Return the (X, Y) coordinate for the center point of the cell that contains the specified text.  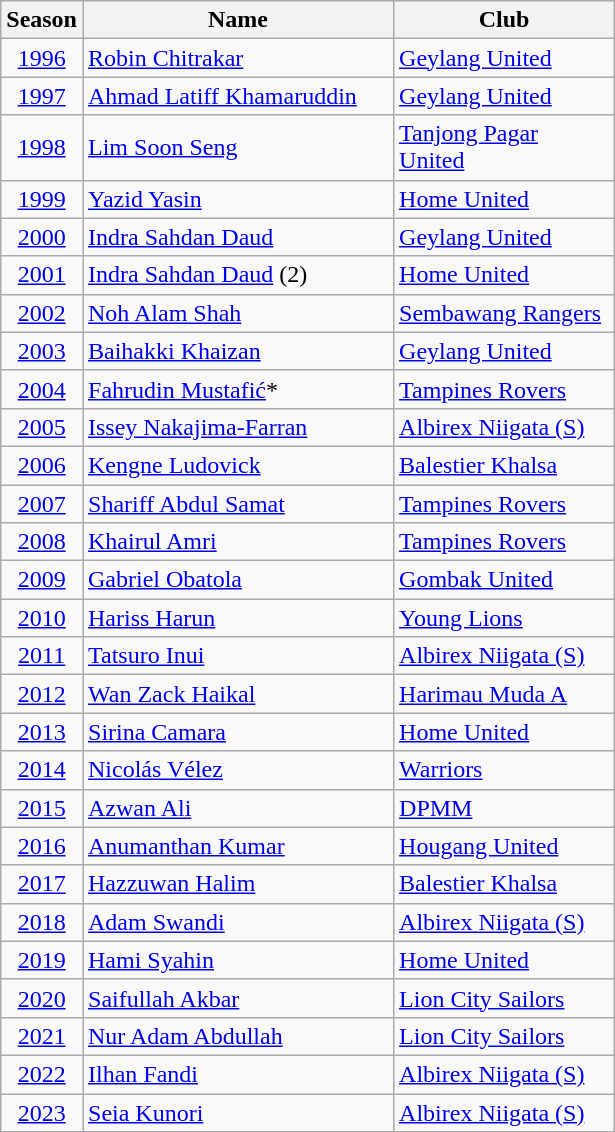
Indra Sahdan Daud (238, 237)
Season (42, 20)
2016 (42, 846)
Anumanthan Kumar (238, 846)
Hariss Harun (238, 618)
Yazid Yasin (238, 199)
2012 (42, 694)
Seia Kunori (238, 1113)
2019 (42, 960)
Robin Chitrakar (238, 58)
Hougang United (504, 846)
2010 (42, 618)
Lim Soon Seng (238, 148)
2000 (42, 237)
Baihakki Khaizan (238, 351)
1996 (42, 58)
Saifullah Akbar (238, 998)
Sirina Camara (238, 732)
2017 (42, 884)
2003 (42, 351)
2002 (42, 313)
Shariff Abdul Samat (238, 503)
2011 (42, 656)
2001 (42, 275)
Noh Alam Shah (238, 313)
Fahrudin Mustafić* (238, 389)
2013 (42, 732)
Gabriel Obatola (238, 580)
2006 (42, 465)
2021 (42, 1036)
Young Lions (504, 618)
2009 (42, 580)
Azwan Ali (238, 808)
Gombak United (504, 580)
2007 (42, 503)
2020 (42, 998)
2022 (42, 1074)
Tatsuro Inui (238, 656)
DPMM (504, 808)
Ilhan Fandi (238, 1074)
Tanjong Pagar United (504, 148)
Hami Syahin (238, 960)
Sembawang Rangers (504, 313)
2005 (42, 427)
Ahmad Latiff Khamaruddin (238, 96)
Wan Zack Haikal (238, 694)
Indra Sahdan Daud (2) (238, 275)
1998 (42, 148)
Adam Swandi (238, 922)
Name (238, 20)
2015 (42, 808)
Kengne Ludovick (238, 465)
Harimau Muda A (504, 694)
2014 (42, 770)
Warriors (504, 770)
Hazzuwan Halim (238, 884)
Nicolás Vélez (238, 770)
1999 (42, 199)
Nur Adam Abdullah (238, 1036)
1997 (42, 96)
2008 (42, 542)
2004 (42, 389)
Khairul Amri (238, 542)
Club (504, 20)
Issey Nakajima-Farran (238, 427)
2023 (42, 1113)
2018 (42, 922)
